Determine the (x, y) coordinate at the center of the cell enclosing the given text.  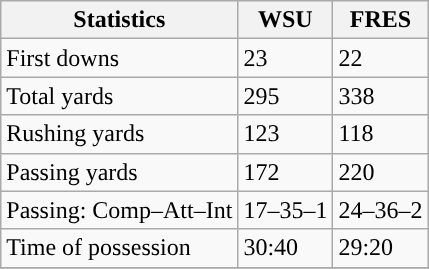
WSU (286, 20)
22 (380, 58)
118 (380, 134)
Passing yards (120, 172)
Passing: Comp–Att–Int (120, 210)
29:20 (380, 248)
30:40 (286, 248)
Statistics (120, 20)
Total yards (120, 96)
338 (380, 96)
17–35–1 (286, 210)
123 (286, 134)
23 (286, 58)
First downs (120, 58)
Rushing yards (120, 134)
172 (286, 172)
295 (286, 96)
Time of possession (120, 248)
24–36–2 (380, 210)
FRES (380, 20)
220 (380, 172)
